Output the (X, Y) coordinate of the center of the cell containing the given text.  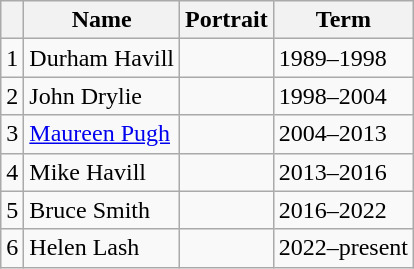
Maureen Pugh (102, 134)
6 (12, 248)
John Drylie (102, 96)
Portrait (227, 20)
Mike Havill (102, 172)
2 (12, 96)
5 (12, 210)
2022–present (343, 248)
2016–2022 (343, 210)
Helen Lash (102, 248)
Name (102, 20)
1998–2004 (343, 96)
Bruce Smith (102, 210)
1 (12, 58)
Term (343, 20)
4 (12, 172)
Durham Havill (102, 58)
2013–2016 (343, 172)
1989–1998 (343, 58)
2004–2013 (343, 134)
3 (12, 134)
